Output the [X, Y] coordinate of the center of the cell containing the given text.  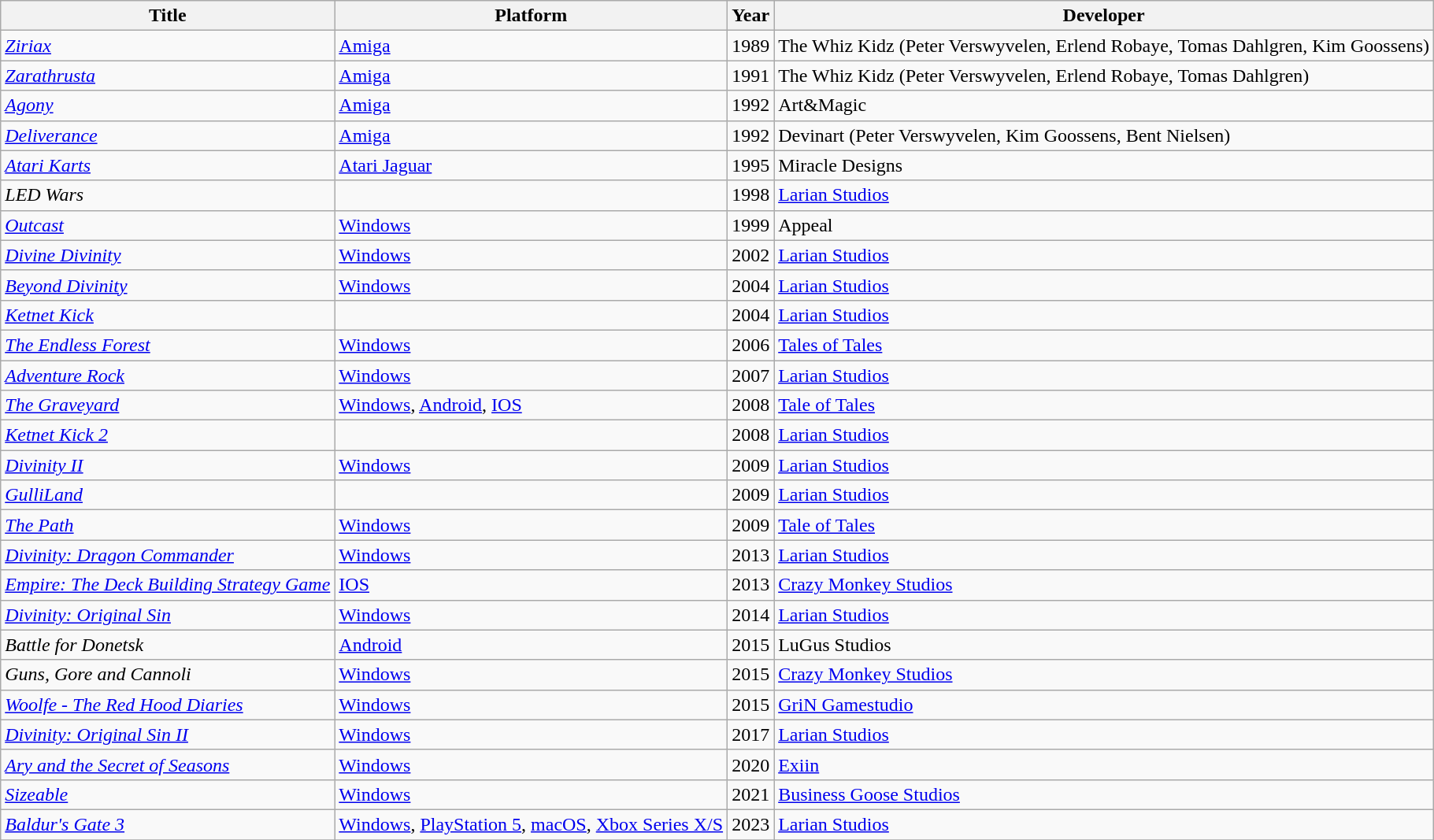
Windows, Android, IOS [531, 405]
Zarathrusta [168, 76]
1995 [751, 165]
Tales of Tales [1104, 345]
Empire: The Deck Building Strategy Game [168, 585]
The Graveyard [168, 405]
Developer [1104, 16]
Divinity: Original Sin II [168, 735]
LuGus Studios [1104, 645]
1991 [751, 76]
Adventure Rock [168, 376]
Baldur's Gate 3 [168, 824]
Platform [531, 16]
2002 [751, 255]
2021 [751, 794]
Ary and the Secret of Seasons [168, 764]
Beyond Divinity [168, 285]
The Endless Forest [168, 345]
2023 [751, 824]
Android [531, 645]
Windows, PlayStation 5, macOS, Xbox Series X/S [531, 824]
Miracle Designs [1104, 165]
Appeal [1104, 225]
Title [168, 16]
Battle for Donetsk [168, 645]
Divine Divinity [168, 255]
1989 [751, 46]
GulliLand [168, 495]
The Whiz Kidz (Peter Verswyvelen, Erlend Robaye, Tomas Dahlgren) [1104, 76]
1999 [751, 225]
2014 [751, 615]
Outcast [168, 225]
Agony [168, 105]
Atari Karts [168, 165]
The Whiz Kidz (Peter Verswyvelen, Erlend Robaye, Tomas Dahlgren, Kim Goossens) [1104, 46]
1998 [751, 195]
Woolfe - The Red Hood Diaries [168, 705]
Exiin [1104, 764]
Ziriax [168, 46]
Deliverance [168, 135]
Guns, Gore and Cannoli [168, 675]
2020 [751, 764]
Sizeable [168, 794]
2017 [751, 735]
The Path [168, 525]
Devinart (Peter Verswyvelen, Kim Goossens, Bent Nielsen) [1104, 135]
Ketnet Kick 2 [168, 435]
2007 [751, 376]
Ketnet Kick [168, 315]
IOS [531, 585]
Art&Magic [1104, 105]
Atari Jaguar [531, 165]
Business Goose Studios [1104, 794]
2006 [751, 345]
Divinity: Dragon Commander [168, 555]
Divinity II [168, 465]
LED Wars [168, 195]
GriN Gamestudio [1104, 705]
Year [751, 16]
Divinity: Original Sin [168, 615]
